Scan for the cell matching the given text and deliver its (X, Y) coordinate at center. 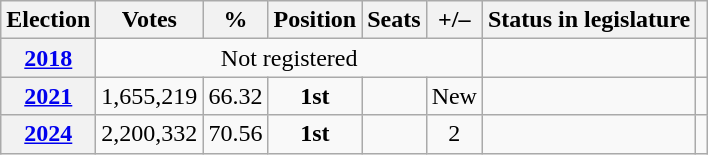
70.56 (236, 134)
2 (454, 134)
New (454, 96)
Not registered (290, 58)
2018 (48, 58)
Status in legislature (588, 20)
2021 (48, 96)
66.32 (236, 96)
Seats (394, 20)
% (236, 20)
2,200,332 (150, 134)
2024 (48, 134)
Election (48, 20)
+/– (454, 20)
Position (315, 20)
Votes (150, 20)
1,655,219 (150, 96)
